Return the (x, y) coordinate for the center point of the cell that contains the specified text.  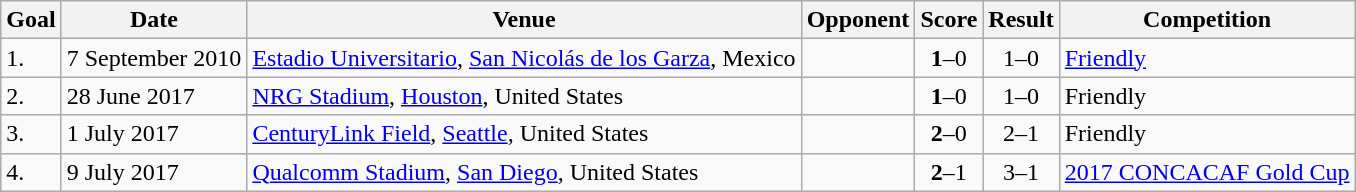
2–0 (949, 134)
NRG Stadium, Houston, United States (524, 96)
Score (949, 20)
4. (31, 172)
9 July 2017 (154, 172)
Qualcomm Stadium, San Diego, United States (524, 172)
2. (31, 96)
7 September 2010 (154, 58)
Estadio Universitario, San Nicolás de los Garza, Mexico (524, 58)
CenturyLink Field, Seattle, United States (524, 134)
Goal (31, 20)
Competition (1207, 20)
1 July 2017 (154, 134)
28 June 2017 (154, 96)
Opponent (858, 20)
Result (1021, 20)
1. (31, 58)
3–1 (1021, 172)
2017 CONCACAF Gold Cup (1207, 172)
Venue (524, 20)
Date (154, 20)
3. (31, 134)
